Find where the given text appears and provide that cell's center as [X, Y] coordinate. 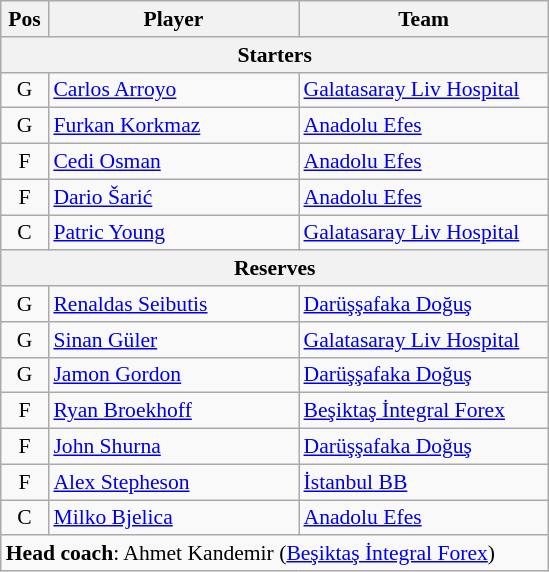
Renaldas Seibutis [173, 304]
Furkan Korkmaz [173, 126]
Pos [25, 19]
Starters [275, 55]
Alex Stepheson [173, 482]
Cedi Osman [173, 162]
Player [173, 19]
Reserves [275, 269]
Carlos Arroyo [173, 90]
Head coach: Ahmet Kandemir (Beşiktaş İntegral Forex) [275, 554]
Jamon Gordon [173, 375]
Sinan Güler [173, 340]
Team [423, 19]
Beşiktaş İntegral Forex [423, 411]
John Shurna [173, 447]
Ryan Broekhoff [173, 411]
Patric Young [173, 233]
Dario Šarić [173, 197]
İstanbul BB [423, 482]
Milko Bjelica [173, 518]
